Output the [x, y] coordinate of the center of the cell containing the given text.  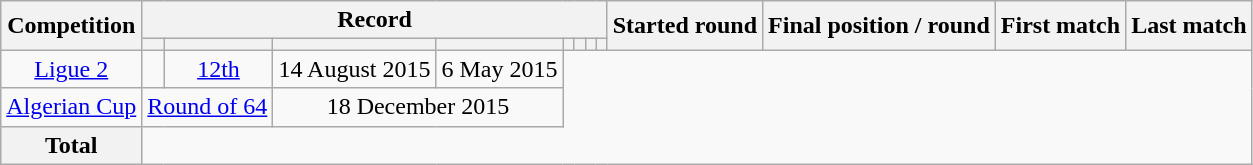
Total [72, 145]
Algerian Cup [72, 107]
Record [374, 20]
Ligue 2 [72, 69]
First match [1060, 26]
Last match [1189, 26]
Competition [72, 26]
12th [218, 69]
Round of 64 [208, 107]
Started round [684, 26]
14 August 2015 [354, 69]
Final position / round [880, 26]
18 December 2015 [418, 107]
6 May 2015 [500, 69]
